Output the [x, y] coordinate of the center of the cell containing the given text.  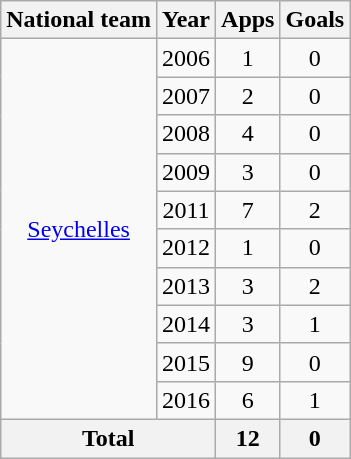
6 [248, 400]
2008 [186, 134]
12 [248, 438]
Seychelles [79, 230]
2009 [186, 172]
Total [108, 438]
Apps [248, 20]
4 [248, 134]
2011 [186, 210]
National team [79, 20]
2016 [186, 400]
9 [248, 362]
2007 [186, 96]
Year [186, 20]
2006 [186, 58]
2013 [186, 286]
2015 [186, 362]
2012 [186, 248]
2014 [186, 324]
Goals [315, 20]
7 [248, 210]
